Search for the cell housing the specified text and yield its [X, Y] center coordinate. 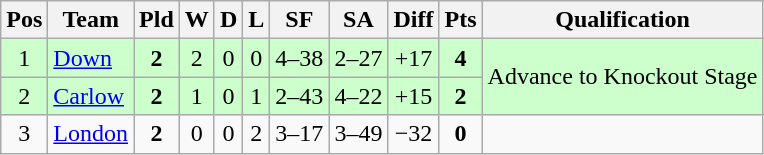
Team [91, 20]
3–49 [358, 134]
W [196, 20]
2–43 [300, 96]
L [256, 20]
2–27 [358, 58]
SF [300, 20]
+15 [414, 96]
London [91, 134]
4–22 [358, 96]
Carlow [91, 96]
Pts [460, 20]
+17 [414, 58]
4–38 [300, 58]
Pld [157, 20]
Diff [414, 20]
D [228, 20]
Pos [24, 20]
3 [24, 134]
3–17 [300, 134]
SA [358, 20]
4 [460, 58]
Advance to Knockout Stage [622, 77]
−32 [414, 134]
Down [91, 58]
Qualification [622, 20]
